Identify which cell holds the provided text, then report its (X, Y) central coordinate. 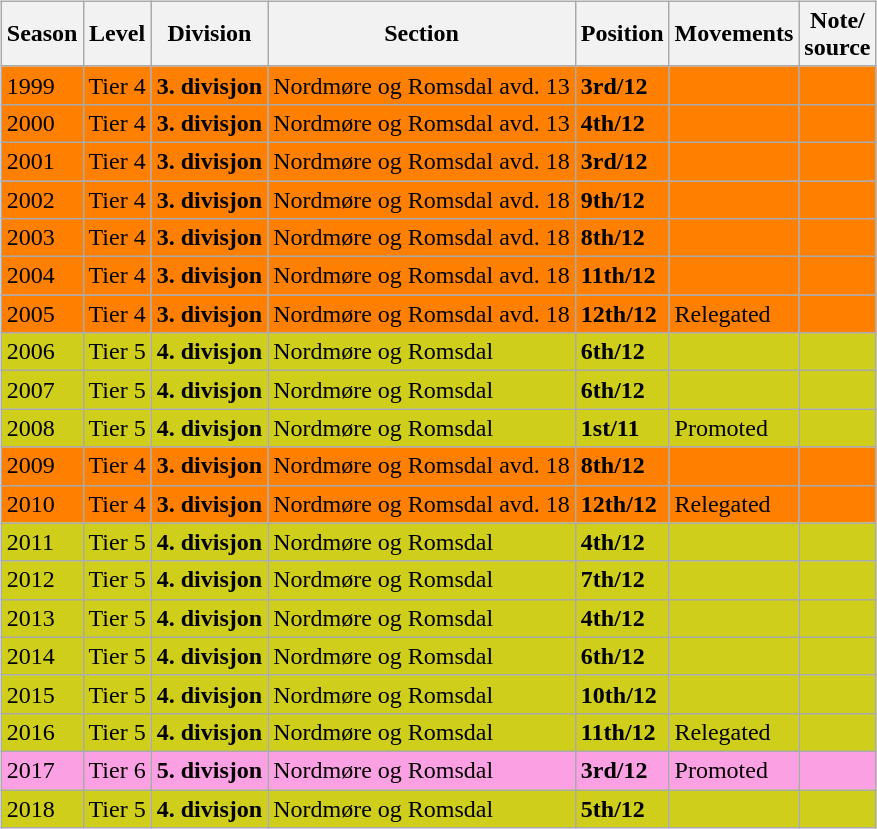
2006 (42, 352)
9th/12 (622, 199)
Division (209, 34)
Position (622, 34)
Movements (734, 34)
Season (42, 34)
2018 (42, 809)
2015 (42, 694)
2002 (42, 199)
2016 (42, 732)
2004 (42, 276)
2009 (42, 466)
2008 (42, 428)
1st/11 (622, 428)
2003 (42, 238)
2007 (42, 390)
2011 (42, 542)
1999 (42, 85)
Section (422, 34)
2000 (42, 123)
2001 (42, 161)
2010 (42, 504)
2012 (42, 580)
2017 (42, 770)
Note/source (838, 34)
5th/12 (622, 809)
5. divisjon (209, 770)
Level (117, 34)
10th/12 (622, 694)
2013 (42, 618)
Tier 6 (117, 770)
2005 (42, 314)
2014 (42, 656)
7th/12 (622, 580)
